Output the [X, Y] coordinate of the center of the cell containing the given text.  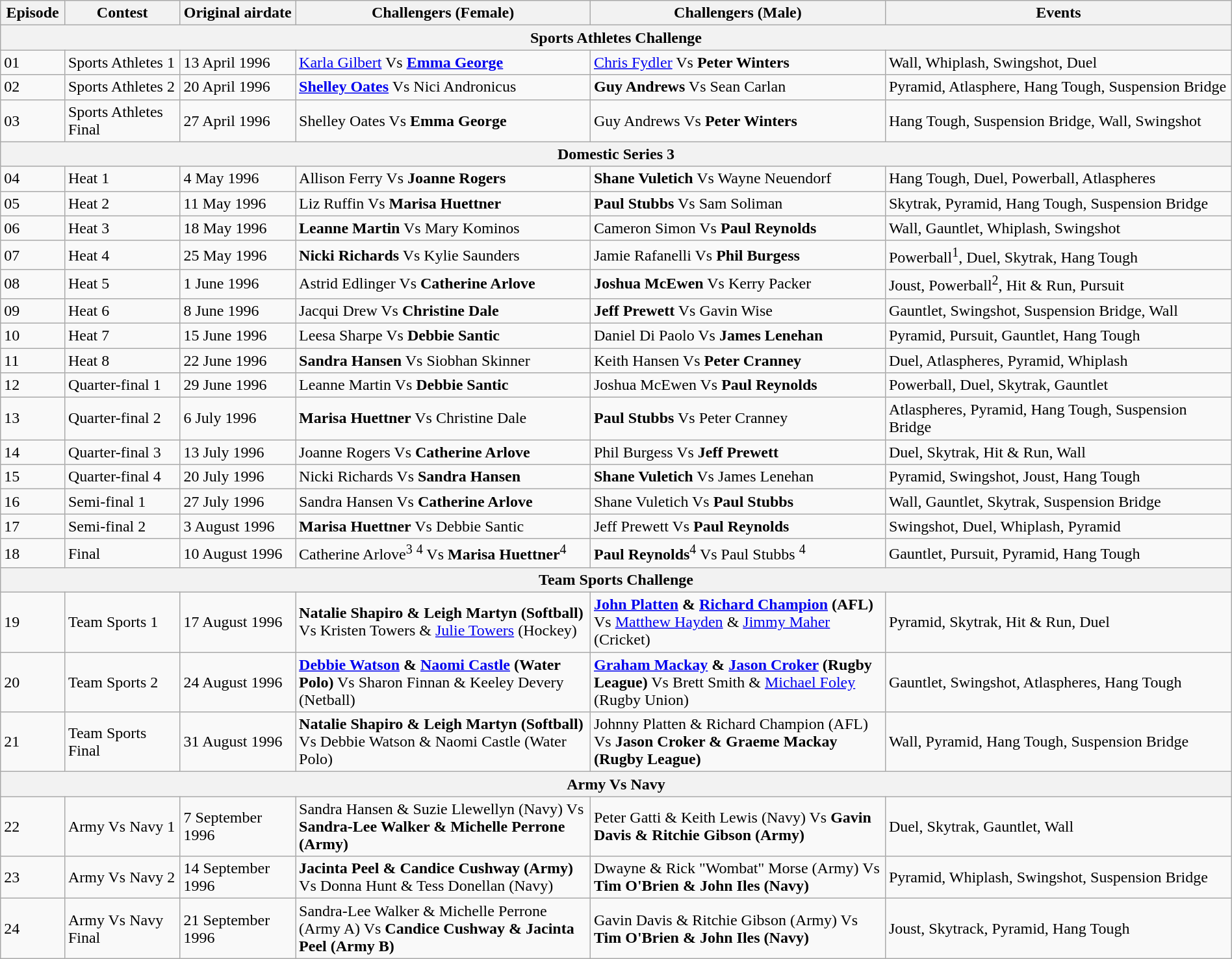
Events [1058, 13]
13 [32, 418]
Contest [122, 13]
24 [32, 928]
07 [32, 255]
Pyramid, Skytrak, Hit & Run, Duel [1058, 622]
Team Sports Final [122, 742]
Army Vs Navy [616, 784]
Sports Athletes 1 [122, 62]
Cameron Simon Vs Paul Reynolds [738, 228]
29 June 1996 [238, 385]
Jeff Prewett Vs Gavin Wise [738, 311]
Marisa Huettner Vs Debbie Santic [443, 526]
Shane Vuletich Vs Wayne Neuendorf [738, 179]
Quarter-final 3 [122, 452]
14 [32, 452]
John Platten & Richard Champion (AFL) Vs Matthew Hayden & Jimmy Maher (Cricket) [738, 622]
Army Vs Navy 2 [122, 877]
Nicki Richards Vs Sandra Hansen [443, 477]
09 [32, 311]
22 [32, 826]
02 [32, 87]
Leanne Martin Vs Mary Kominos [443, 228]
Army Vs Navy 1 [122, 826]
Leanne Martin Vs Debbie Santic [443, 385]
Pyramid, Atlasphere, Hang Tough, Suspension Bridge [1058, 87]
01 [32, 62]
Challengers (Female) [443, 13]
27 July 1996 [238, 502]
10 August 1996 [238, 554]
Paul Reynolds4 Vs Paul Stubbs 4 [738, 554]
Shane Vuletich Vs James Lenehan [738, 477]
20 July 1996 [238, 477]
Quarter-final 2 [122, 418]
Joust, Powerball2, Hit & Run, Pursuit [1058, 285]
Shelley Oates Vs Nici Andronicus [443, 87]
Heat 6 [122, 311]
Jamie Rafanelli Vs Phil Burgess [738, 255]
Peter Gatti & Keith Lewis (Navy) Vs Gavin Davis & Ritchie Gibson (Army) [738, 826]
Duel, Skytrak, Gauntlet, Wall [1058, 826]
Guy Andrews Vs Peter Winters [738, 121]
Joust, Skytrack, Pyramid, Hang Tough [1058, 928]
Wall, Gauntlet, Whiplash, Swingshot [1058, 228]
Team Sports Challenge [616, 580]
Duel, Skytrak, Hit & Run, Wall [1058, 452]
Wall, Pyramid, Hang Tough, Suspension Bridge [1058, 742]
Swingshot, Duel, Whiplash, Pyramid [1058, 526]
Keith Hansen Vs Peter Cranney [738, 361]
20 [32, 682]
8 June 1996 [238, 311]
Duel, Atlaspheres, Pyramid, Whiplash [1058, 361]
12 [32, 385]
Atlaspheres, Pyramid, Hang Tough, Suspension Bridge [1058, 418]
Challengers (Male) [738, 13]
Dwayne & Rick "Wombat" Morse (Army) Vs Tim O'Brien & John Iles (Navy) [738, 877]
Heat 7 [122, 335]
Pyramid, Whiplash, Swingshot, Suspension Bridge [1058, 877]
Hang Tough, Suspension Bridge, Wall, Swingshot [1058, 121]
6 July 1996 [238, 418]
Paul Stubbs Vs Sam Soliman [738, 203]
Liz Ruffin Vs Marisa Huettner [443, 203]
1 June 1996 [238, 285]
Sandra Hansen & Suzie Llewellyn (Navy) Vs Sandra-Lee Walker & Michelle Perrone (Army) [443, 826]
Jacinta Peel & Candice Cushway (Army) Vs Donna Hunt & Tess Donellan (Navy) [443, 877]
27 April 1996 [238, 121]
Astrid Edlinger Vs Catherine Arlove [443, 285]
Guy Andrews Vs Sean Carlan [738, 87]
17 [32, 526]
Gauntlet, Swingshot, Atlaspheres, Hang Tough [1058, 682]
Paul Stubbs Vs Peter Cranney [738, 418]
Heat 3 [122, 228]
Heat 8 [122, 361]
Sports Athletes Final [122, 121]
06 [32, 228]
Episode [32, 13]
Army Vs Navy Final [122, 928]
Sports Athletes 2 [122, 87]
08 [32, 285]
18 [32, 554]
Team Sports 1 [122, 622]
Heat 2 [122, 203]
Powerball, Duel, Skytrak, Gauntlet [1058, 385]
Allison Ferry Vs Joanne Rogers [443, 179]
Original airdate [238, 13]
21 September 1996 [238, 928]
Heat 5 [122, 285]
Joshua McEwen Vs Kerry Packer [738, 285]
Johnny Platten & Richard Champion (AFL) Vs Jason Croker & Graeme Mackay (Rugby League) [738, 742]
Joshua McEwen Vs Paul Reynolds [738, 385]
18 May 1996 [238, 228]
21 [32, 742]
Gavin Davis & Ritchie Gibson (Army) Vs Tim O'Brien & John Iles (Navy) [738, 928]
11 [32, 361]
19 [32, 622]
16 [32, 502]
4 May 1996 [238, 179]
Wall, Gauntlet, Skytrak, Suspension Bridge [1058, 502]
Karla Gilbert Vs Emma George [443, 62]
7 September 1996 [238, 826]
Marisa Huettner Vs Christine Dale [443, 418]
Quarter-final 1 [122, 385]
13 April 1996 [238, 62]
Heat 4 [122, 255]
22 June 1996 [238, 361]
10 [32, 335]
Daniel Di Paolo Vs James Lenehan [738, 335]
Sandra Hansen Vs Catherine Arlove [443, 502]
Nicki Richards Vs Kylie Saunders [443, 255]
Debbie Watson & Naomi Castle (Water Polo) Vs Sharon Finnan & Keeley Devery (Netball) [443, 682]
05 [32, 203]
24 August 1996 [238, 682]
31 August 1996 [238, 742]
Gauntlet, Swingshot, Suspension Bridge, Wall [1058, 311]
Final [122, 554]
03 [32, 121]
20 April 1996 [238, 87]
Team Sports 2 [122, 682]
Joanne Rogers Vs Catherine Arlove [443, 452]
Phil Burgess Vs Jeff Prewett [738, 452]
04 [32, 179]
15 [32, 477]
Sandra-Lee Walker & Michelle Perrone (Army A) Vs Candice Cushway & Jacinta Peel (Army B) [443, 928]
25 May 1996 [238, 255]
14 September 1996 [238, 877]
Powerball1, Duel, Skytrak, Hang Tough [1058, 255]
Semi-final 2 [122, 526]
Jeff Prewett Vs Paul Reynolds [738, 526]
11 May 1996 [238, 203]
Pyramid, Pursuit, Gauntlet, Hang Tough [1058, 335]
Pyramid, Swingshot, Joust, Hang Tough [1058, 477]
3 August 1996 [238, 526]
Jacqui Drew Vs Christine Dale [443, 311]
Graham Mackay & Jason Croker (Rugby League) Vs Brett Smith & Michael Foley (Rugby Union) [738, 682]
Sports Athletes Challenge [616, 38]
Domestic Series 3 [616, 154]
Shane Vuletich Vs Paul Stubbs [738, 502]
Gauntlet, Pursuit, Pyramid, Hang Tough [1058, 554]
Natalie Shapiro & Leigh Martyn (Softball) Vs Debbie Watson & Naomi Castle (Water Polo) [443, 742]
Hang Tough, Duel, Powerball, Atlaspheres [1058, 179]
Semi-final 1 [122, 502]
Sandra Hansen Vs Siobhan Skinner [443, 361]
17 August 1996 [238, 622]
Catherine Arlove3 4 Vs Marisa Huettner4 [443, 554]
Natalie Shapiro & Leigh Martyn (Softball) Vs Kristen Towers & Julie Towers (Hockey) [443, 622]
23 [32, 877]
Skytrak, Pyramid, Hang Tough, Suspension Bridge [1058, 203]
Shelley Oates Vs Emma George [443, 121]
Leesa Sharpe Vs Debbie Santic [443, 335]
15 June 1996 [238, 335]
13 July 1996 [238, 452]
Wall, Whiplash, Swingshot, Duel [1058, 62]
Heat 1 [122, 179]
Quarter-final 4 [122, 477]
Chris Fydler Vs Peter Winters [738, 62]
